Return (X, Y) of the center of cell containing provided text 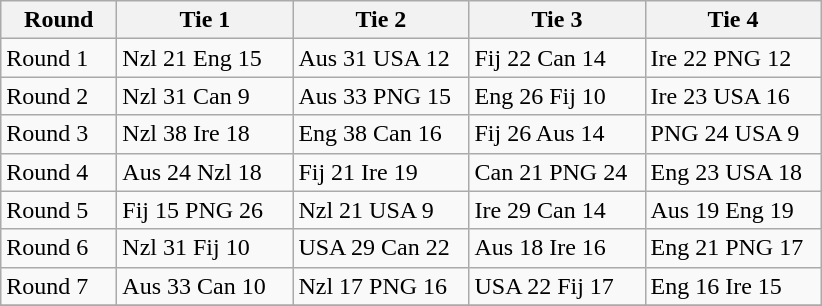
Nzl 21 Eng 15 (205, 58)
Ire 22 PNG 12 (733, 58)
Eng 26 Fij 10 (557, 96)
USA 29 Can 22 (381, 248)
Can 21 PNG 24 (557, 172)
Aus 18 Ire 16 (557, 248)
Ire 29 Can 14 (557, 210)
Tie 2 (381, 20)
Tie 3 (557, 20)
Round 2 (59, 96)
Nzl 17 PNG 16 (381, 286)
Nzl 21 USA 9 (381, 210)
Fij 22 Can 14 (557, 58)
Round 6 (59, 248)
Fij 21 Ire 19 (381, 172)
Aus 33 Can 10 (205, 286)
USA 22 Fij 17 (557, 286)
Eng 21 PNG 17 (733, 248)
Aus 19 Eng 19 (733, 210)
Round 3 (59, 134)
Tie 1 (205, 20)
Round 5 (59, 210)
Fij 15 PNG 26 (205, 210)
Nzl 38 Ire 18 (205, 134)
Round (59, 20)
Eng 38 Can 16 (381, 134)
Round 7 (59, 286)
Fij 26 Aus 14 (557, 134)
Nzl 31 Fij 10 (205, 248)
Round 4 (59, 172)
Aus 33 PNG 15 (381, 96)
PNG 24 USA 9 (733, 134)
Aus 31 USA 12 (381, 58)
Ire 23 USA 16 (733, 96)
Round 1 (59, 58)
Eng 23 USA 18 (733, 172)
Tie 4 (733, 20)
Eng 16 Ire 15 (733, 286)
Aus 24 Nzl 18 (205, 172)
Nzl 31 Can 9 (205, 96)
